For the text-containing cell, return its midpoint in [X, Y] coordinate format. 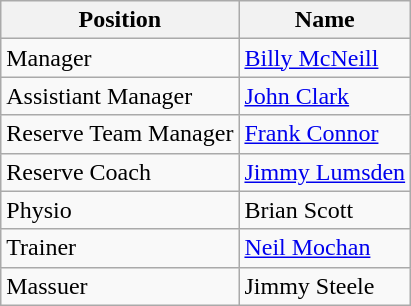
Manager [120, 58]
Reserve Team Manager [120, 134]
Physio [120, 210]
Trainer [120, 248]
Neil Mochan [325, 248]
Jimmy Steele [325, 286]
Billy McNeill [325, 58]
Reserve Coach [120, 172]
Position [120, 20]
Jimmy Lumsden [325, 172]
Brian Scott [325, 210]
Massuer [120, 286]
Frank Connor [325, 134]
Name [325, 20]
Assistiant Manager [120, 96]
John Clark [325, 96]
